Capture the cell that displays the provided text and extract its (X, Y) central coordinate. 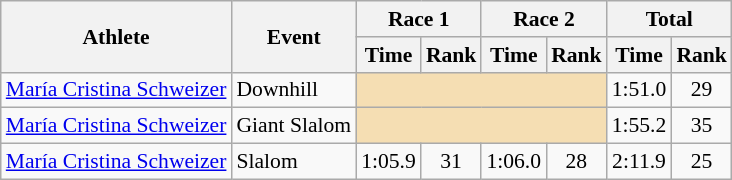
Race 1 (418, 19)
Slalom (294, 162)
Athlete (116, 36)
35 (702, 126)
1:06.0 (514, 162)
31 (452, 162)
1:55.2 (640, 126)
Total (670, 19)
Race 2 (544, 19)
28 (576, 162)
25 (702, 162)
1:05.9 (388, 162)
Downhill (294, 90)
Event (294, 36)
29 (702, 90)
1:51.0 (640, 90)
Giant Slalom (294, 126)
2:11.9 (640, 162)
